For the text-containing cell, return its midpoint in [x, y] coordinate format. 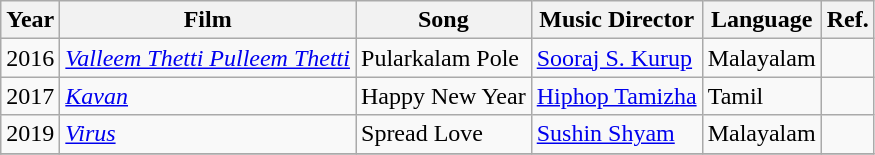
Pularkalam Pole [444, 58]
Virus [208, 134]
Sooraj S. Kurup [616, 58]
Music Director [616, 20]
Ref. [848, 20]
2019 [30, 134]
2017 [30, 96]
Sushin Shyam [616, 134]
2016 [30, 58]
Happy New Year [444, 96]
Valleem Thetti Pulleem Thetti [208, 58]
Tamil [762, 96]
Film [208, 20]
Language [762, 20]
Kavan [208, 96]
Spread Love [444, 134]
Year [30, 20]
Song [444, 20]
Hiphop Tamizha [616, 96]
